From the cell containing the given text, extract its center point as (x, y) coordinate. 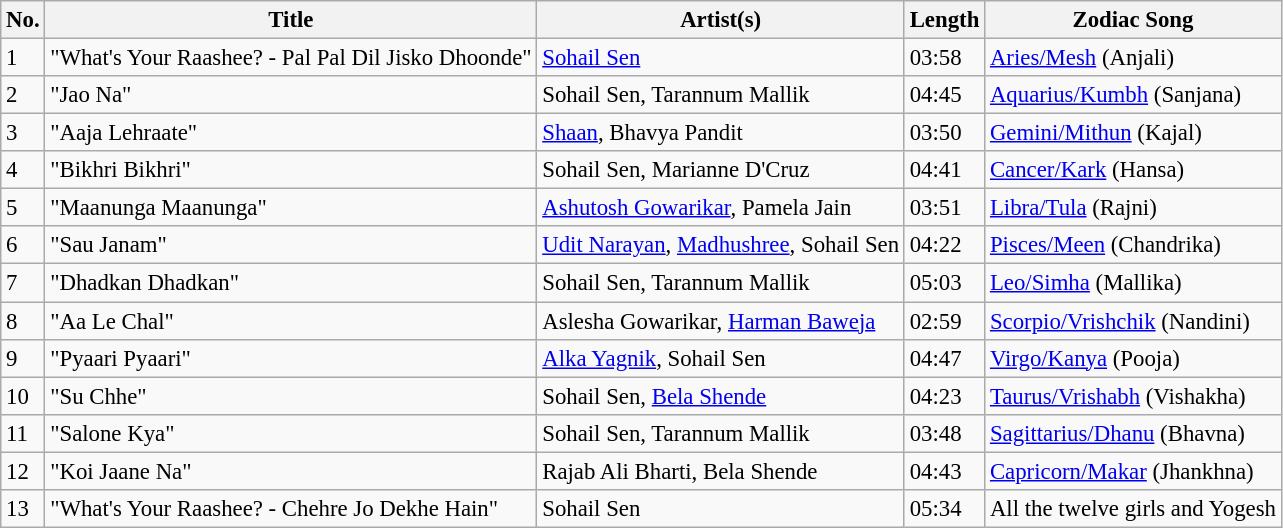
Rajab Ali Bharti, Bela Shende (720, 471)
Virgo/Kanya (Pooja) (1134, 358)
04:41 (944, 170)
10 (23, 396)
"Dhadkan Dhadkan" (291, 283)
Pisces/Meen (Chandrika) (1134, 245)
Shaan, Bhavya Pandit (720, 133)
11 (23, 433)
"Aaja Lehraate" (291, 133)
"Sau Janam" (291, 245)
03:48 (944, 433)
Taurus/Vrishabh (Vishakha) (1134, 396)
04:43 (944, 471)
"What's Your Raashee? - Pal Pal Dil Jisko Dhoonde" (291, 58)
7 (23, 283)
03:50 (944, 133)
02:59 (944, 321)
Sohail Sen, Marianne D'Cruz (720, 170)
4 (23, 170)
"Jao Na" (291, 95)
04:45 (944, 95)
"Salone Kya" (291, 433)
04:23 (944, 396)
"Pyaari Pyaari" (291, 358)
Scorpio/Vrishchik (Nandini) (1134, 321)
13 (23, 509)
Zodiac Song (1134, 20)
All the twelve girls and Yogesh (1134, 509)
"Maanunga Maanunga" (291, 208)
03:51 (944, 208)
Gemini/Mithun (Kajal) (1134, 133)
Alka Yagnik, Sohail Sen (720, 358)
Artist(s) (720, 20)
1 (23, 58)
Sagittarius/Dhanu (Bhavna) (1134, 433)
Leo/Simha (Mallika) (1134, 283)
3 (23, 133)
Length (944, 20)
"Su Chhe" (291, 396)
"What's Your Raashee? - Chehre Jo Dekhe Hain" (291, 509)
8 (23, 321)
Aries/Mesh (Anjali) (1134, 58)
2 (23, 95)
Udit Narayan, Madhushree, Sohail Sen (720, 245)
Aquarius/Kumbh (Sanjana) (1134, 95)
9 (23, 358)
Sohail Sen, Bela Shende (720, 396)
Libra/Tula (Rajni) (1134, 208)
Cancer/Kark (Hansa) (1134, 170)
03:58 (944, 58)
05:03 (944, 283)
No. (23, 20)
Title (291, 20)
5 (23, 208)
04:22 (944, 245)
6 (23, 245)
Aslesha Gowarikar, Harman Baweja (720, 321)
"Bikhri Bikhri" (291, 170)
"Aa Le Chal" (291, 321)
Ashutosh Gowarikar, Pamela Jain (720, 208)
"Koi Jaane Na" (291, 471)
Capricorn/Makar (Jhankhna) (1134, 471)
04:47 (944, 358)
05:34 (944, 509)
12 (23, 471)
